Search for the cell housing the specified text and yield its (x, y) center coordinate. 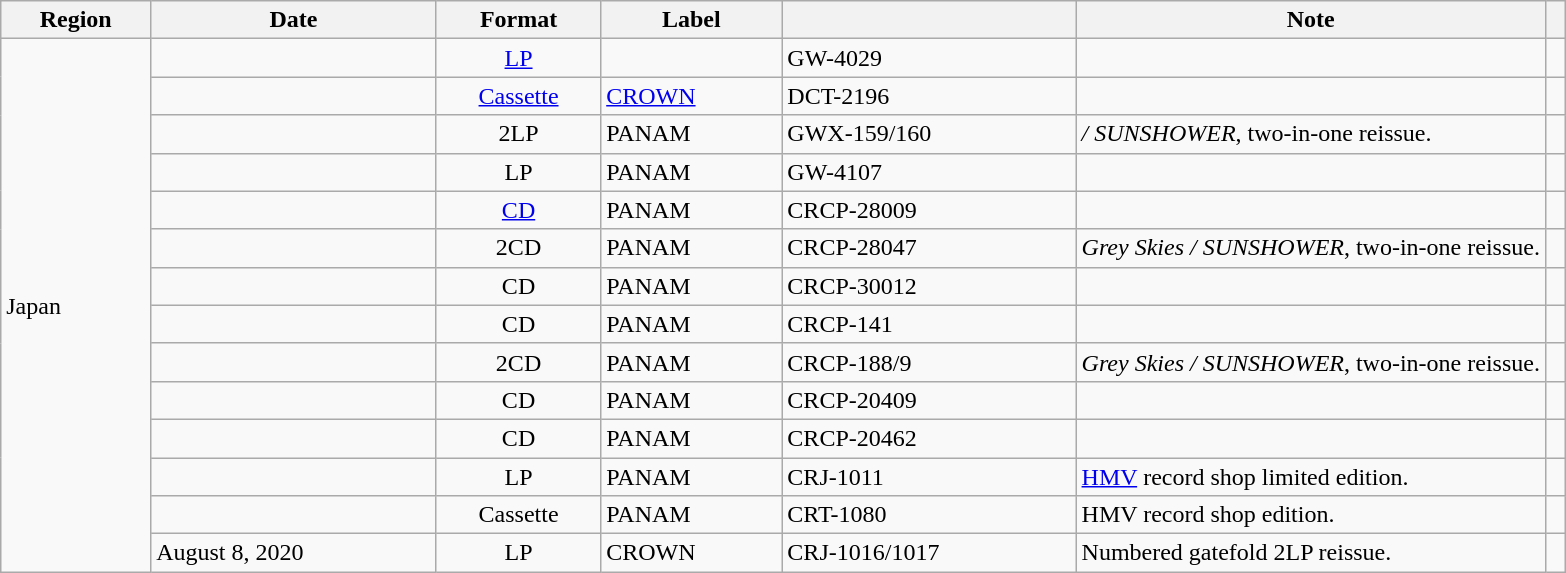
CRCP-20409 (929, 400)
Label (692, 20)
GWX-159/160 (929, 134)
2LP (518, 134)
CRCP-188/9 (929, 362)
/ SUNSHOWER, two-in-one reissue. (1310, 134)
CRCP-28047 (929, 248)
Note (1310, 20)
GW-4029 (929, 58)
DCT-2196 (929, 96)
CRJ-1011 (929, 477)
Date (294, 20)
HMV record shop limited edition. (1310, 477)
CRCP-28009 (929, 210)
GW-4107 (929, 172)
Format (518, 20)
HMV record shop edition. (1310, 515)
CRCP-30012 (929, 286)
CRJ-1016/1017 (929, 553)
CRCP-141 (929, 324)
Japan (76, 306)
CRT-1080 (929, 515)
Region (76, 20)
CRCP-20462 (929, 438)
Numbered gatefold 2LP reissue. (1310, 553)
August 8, 2020 (294, 553)
